Search for the cell housing the specified text and yield its (X, Y) center coordinate. 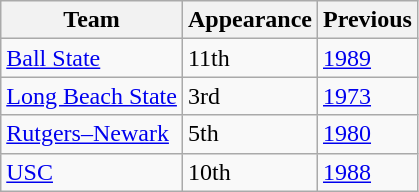
10th (250, 172)
1973 (367, 96)
Ball State (92, 58)
11th (250, 58)
USC (92, 172)
Appearance (250, 20)
1989 (367, 58)
Rutgers–Newark (92, 134)
Team (92, 20)
3rd (250, 96)
1988 (367, 172)
5th (250, 134)
1980 (367, 134)
Long Beach State (92, 96)
Previous (367, 20)
